Find where the given text appears and provide that cell's center as [x, y] coordinate. 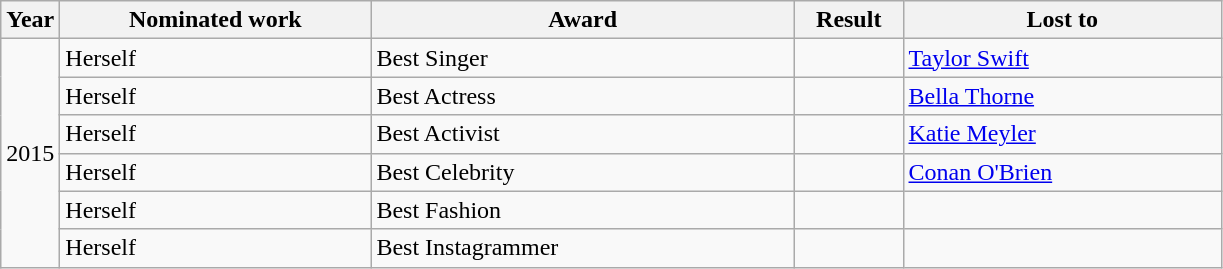
Best Celebrity [583, 172]
Bella Thorne [1062, 96]
Best Fashion [583, 210]
Best Singer [583, 58]
Best Actress [583, 96]
Best Activist [583, 134]
2015 [30, 153]
Lost to [1062, 20]
Result [848, 20]
Award [583, 20]
Conan O'Brien [1062, 172]
Katie Meyler [1062, 134]
Taylor Swift [1062, 58]
Best Instagrammer [583, 248]
Nominated work [216, 20]
Year [30, 20]
